Search for the cell housing the specified text and yield its [X, Y] center coordinate. 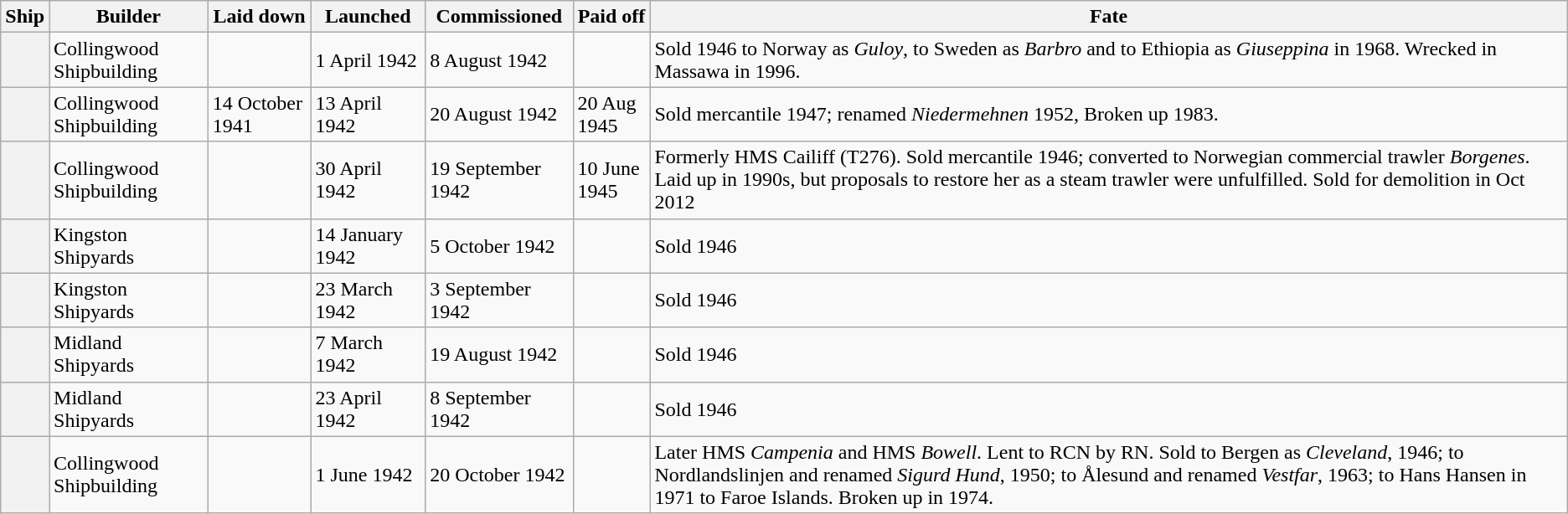
20 August 1942 [499, 114]
3 September 1942 [499, 300]
Commissioned [499, 17]
1 June 1942 [369, 475]
10 June 1945 [611, 180]
Paid off [611, 17]
23 March 1942 [369, 300]
7 March 1942 [369, 355]
Ship [25, 17]
14 January 1942 [369, 246]
Launched [369, 17]
8 August 1942 [499, 60]
Fate [1109, 17]
Builder [129, 17]
23 April 1942 [369, 409]
30 April 1942 [369, 180]
19 September 1942 [499, 180]
Sold mercantile 1947; renamed Niedermehnen 1952, Broken up 1983. [1109, 114]
20 October 1942 [499, 475]
Sold 1946 to Norway as Guloy, to Sweden as Barbro and to Ethiopia as Giuseppina in 1968. Wrecked in Massawa in 1996. [1109, 60]
Laid down [260, 17]
1 April 1942 [369, 60]
5 October 1942 [499, 246]
8 September 1942 [499, 409]
19 August 1942 [499, 355]
14 October 1941 [260, 114]
13 April 1942 [369, 114]
20 Aug 1945 [611, 114]
